Provide the (x, y) coordinate of the cell's center where the given text is located.  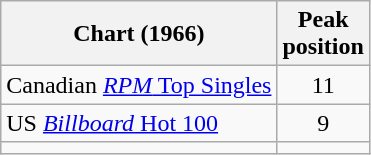
US Billboard Hot 100 (139, 123)
Chart (1966) (139, 34)
9 (323, 123)
Peakposition (323, 34)
11 (323, 85)
Canadian RPM Top Singles (139, 85)
